Return the (x, y) coordinate for the center point of the cell that contains the specified text.  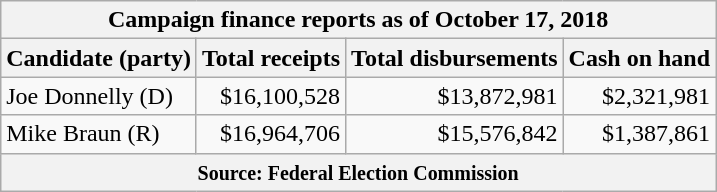
Total receipts (270, 58)
Candidate (party) (99, 58)
$16,964,706 (270, 134)
$2,321,981 (639, 96)
$15,576,842 (455, 134)
Source: Federal Election Commission (358, 172)
Campaign finance reports as of October 17, 2018 (358, 20)
Mike Braun (R) (99, 134)
Cash on hand (639, 58)
Total disbursements (455, 58)
Joe Donnelly (D) (99, 96)
$1,387,861 (639, 134)
$16,100,528 (270, 96)
$13,872,981 (455, 96)
